Find where the given text appears and provide that cell's center as [X, Y] coordinate. 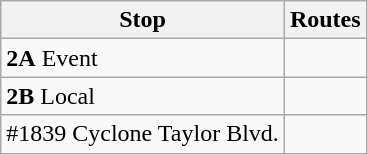
2A Event [143, 58]
2B Local [143, 96]
#1839 Cyclone Taylor Blvd. [143, 134]
Routes [325, 20]
Stop [143, 20]
